Extract the (X, Y) coordinate from the center of the cell holding the provided text.  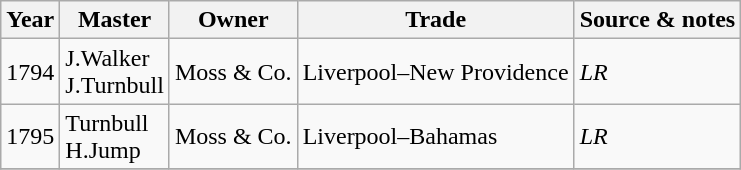
Liverpool–New Providence (436, 72)
1794 (30, 72)
Liverpool–Bahamas (436, 136)
J.WalkerJ.Turnbull (115, 72)
TurnbullH.Jump (115, 136)
Owner (233, 20)
Year (30, 20)
1795 (30, 136)
Trade (436, 20)
Source & notes (658, 20)
Master (115, 20)
